Extract the (x, y) coordinate from the center of the cell holding the provided text.  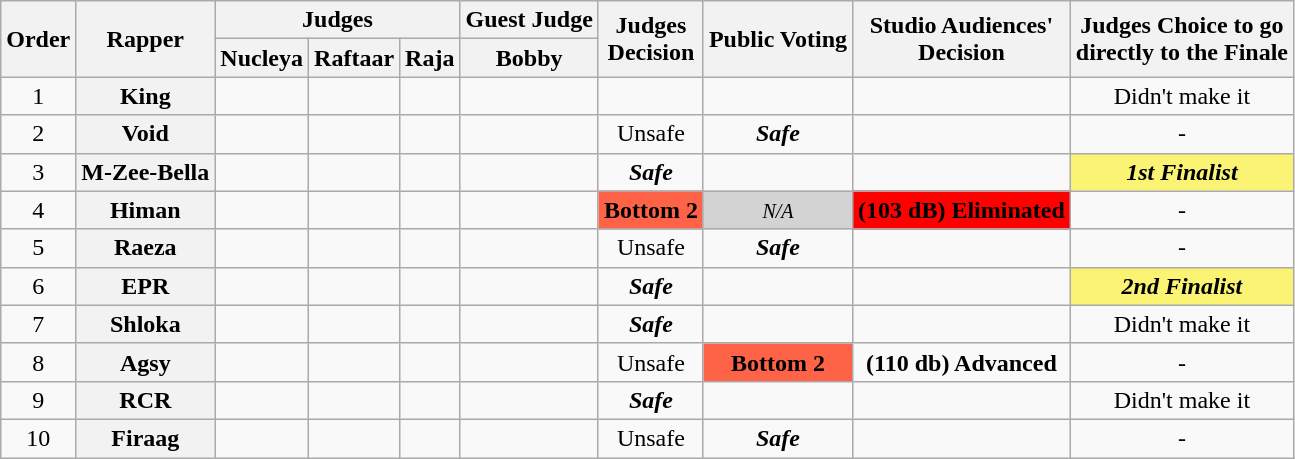
Himan (146, 210)
Judges (338, 20)
9 (38, 400)
5 (38, 248)
Firaag (146, 438)
JudgesDecision (650, 39)
Public Voting (778, 39)
Raftaar (354, 58)
EPR (146, 286)
Nucleya (262, 58)
1 (38, 96)
6 (38, 286)
RCR (146, 400)
10 (38, 438)
1st Finalist (1182, 172)
N/A (778, 210)
Rapper (146, 39)
Agsy (146, 362)
M-Zee-Bella (146, 172)
King (146, 96)
Guest Judge (529, 20)
Raeza (146, 248)
Order (38, 39)
3 (38, 172)
Bobby (529, 58)
(103 dB) Eliminated (962, 210)
8 (38, 362)
7 (38, 324)
4 (38, 210)
2nd Finalist (1182, 286)
Studio Audiences'Decision (962, 39)
Judges Choice to godirectly to the Finale (1182, 39)
Void (146, 134)
(110 db) Advanced (962, 362)
Shloka (146, 324)
Raja (430, 58)
2 (38, 134)
